Capture the cell that displays the provided text and extract its [x, y] central coordinate. 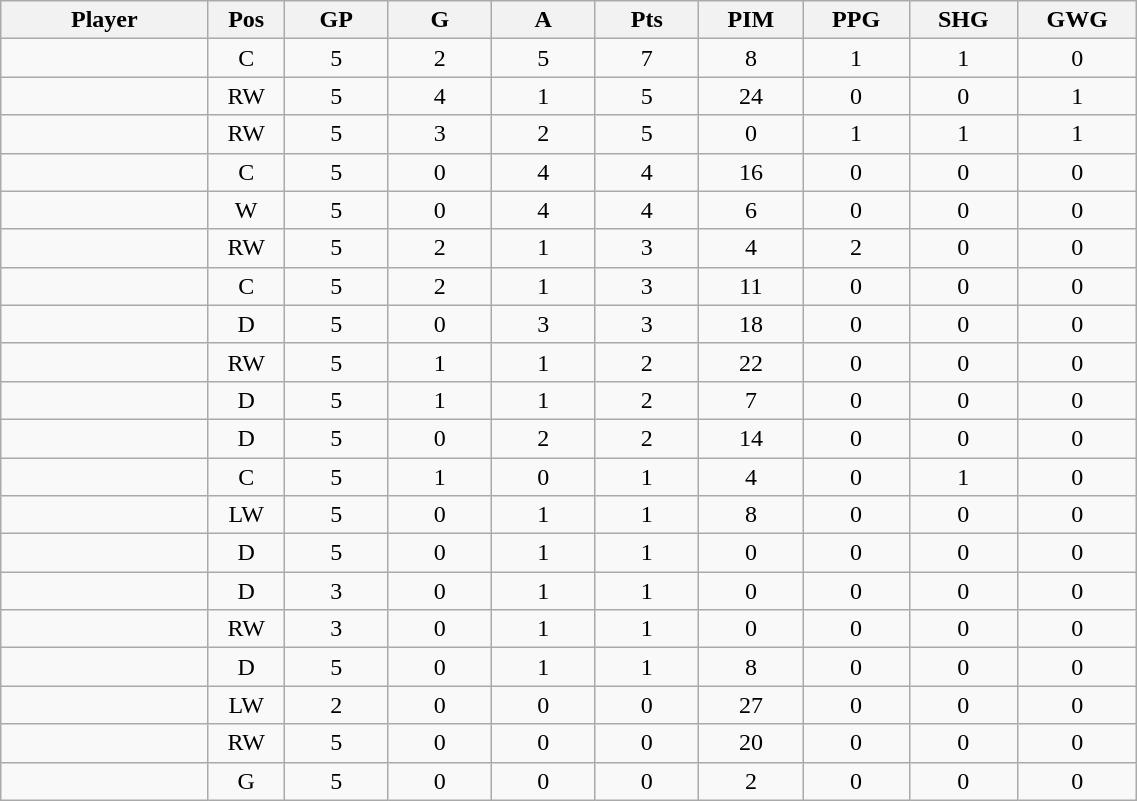
18 [752, 324]
14 [752, 438]
GWG [1078, 20]
SHG [964, 20]
GP [336, 20]
Pos [246, 20]
6 [752, 210]
W [246, 210]
PIM [752, 20]
22 [752, 362]
11 [752, 286]
PPG [856, 20]
24 [752, 96]
20 [752, 743]
Player [104, 20]
A [544, 20]
27 [752, 705]
Pts [647, 20]
16 [752, 172]
